Determine the (X, Y) coordinate at the center of the cell enclosing the given text.  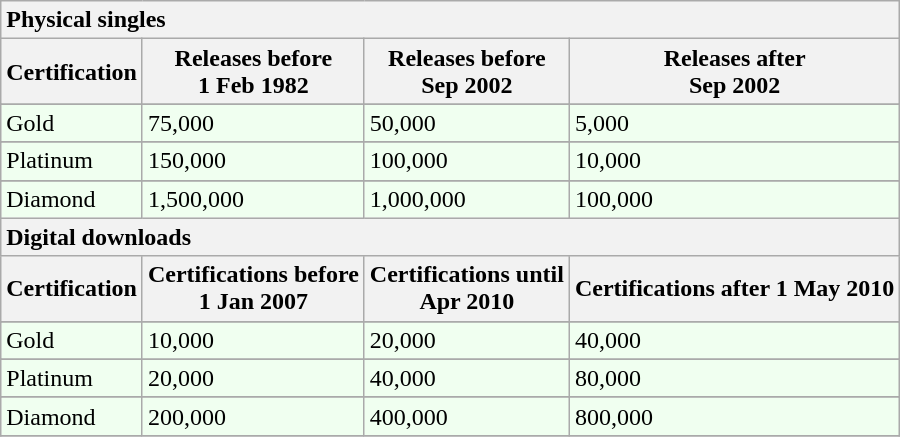
Releases after Sep 2002 (734, 72)
Certifications after 1 May 2010 (734, 288)
800,000 (734, 416)
Certifications before 1 Jan 2007 (253, 288)
200,000 (253, 416)
Releases before 1 Feb 1982 (253, 72)
Releases before Sep 2002 (466, 72)
1,000,000 (466, 199)
Digital downloads (450, 237)
75,000 (253, 123)
50,000 (466, 123)
80,000 (734, 378)
400,000 (466, 416)
Physical singles (450, 20)
5,000 (734, 123)
150,000 (253, 161)
1,500,000 (253, 199)
Certifications until Apr 2010 (466, 288)
